Determine the (X, Y) coordinate at the center of the cell enclosing the given text.  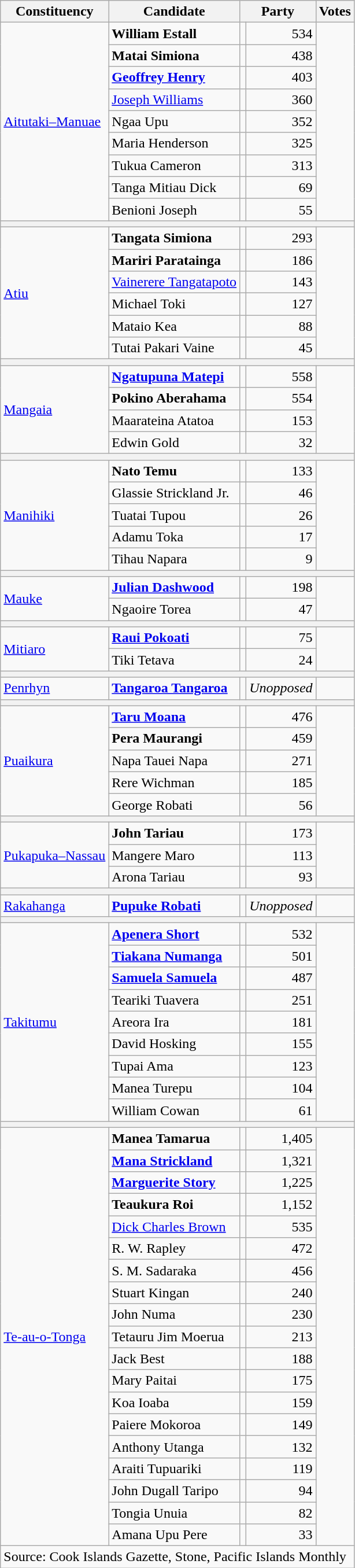
313 (281, 165)
554 (281, 399)
360 (281, 99)
558 (281, 377)
William Cowan (175, 1110)
535 (281, 1227)
Tangata Simiona (175, 238)
127 (281, 304)
24 (281, 660)
John Dugall Taripo (175, 1490)
501 (281, 956)
181 (281, 1022)
Tetauru Jim Moerua (175, 1337)
Manea Turepu (175, 1088)
Apenera Short (175, 934)
Tanga Mitiau Dick (175, 187)
82 (281, 1512)
Pukapuka–Nassau (54, 855)
47 (281, 610)
Pupuke Robati (175, 906)
Tihau Napara (175, 559)
230 (281, 1315)
Michael Toki (175, 304)
Benioni Joseph (175, 209)
132 (281, 1447)
Julian Dashwood (175, 588)
46 (281, 493)
Geoffrey Henry (175, 78)
188 (281, 1359)
S. M. Sadaraka (175, 1271)
Manea Tamarua (175, 1138)
Ngaa Upu (175, 121)
271 (281, 761)
17 (281, 537)
325 (281, 143)
133 (281, 471)
John Numa (175, 1315)
Taru Moana (175, 717)
Penrhyn (54, 688)
173 (281, 833)
534 (281, 34)
293 (281, 238)
9 (281, 559)
William Estall (175, 34)
69 (281, 187)
119 (281, 1469)
Amana Upu Pere (175, 1535)
Tukua Cameron (175, 165)
149 (281, 1425)
Mana Strickland (175, 1161)
Teaukura Roi (175, 1205)
Source: Cook Islands Gazette, Stone, Pacific Islands Monthly (177, 1557)
Arona Tariau (175, 877)
Te-au-o-Tonga (54, 1336)
1,152 (281, 1205)
Koa Ioaba (175, 1403)
Araiti Tupuariki (175, 1469)
R. W. Rapley (175, 1249)
Tongia Unuia (175, 1512)
Tuatai Tupou (175, 515)
Tiki Tetava (175, 660)
Pokino Aberahama (175, 399)
Tutai Pakari Vaine (175, 348)
1,405 (281, 1138)
185 (281, 783)
251 (281, 1000)
Mitiaro (54, 649)
George Robati (175, 805)
Puaikura (54, 761)
John Tariau (175, 833)
143 (281, 282)
155 (281, 1044)
94 (281, 1490)
1,225 (281, 1183)
Maria Henderson (175, 143)
Napa Tauei Napa (175, 761)
Paiere Mokoroa (175, 1425)
Constituency (54, 12)
Raui Pokoati (175, 638)
David Hosking (175, 1044)
56 (281, 805)
113 (281, 855)
Mary Paitai (175, 1381)
532 (281, 934)
Adamu Toka (175, 537)
Aitutaki–Manuae (54, 121)
Jack Best (175, 1359)
Glassie Strickland Jr. (175, 493)
Rere Wichman (175, 783)
1,321 (281, 1161)
Mauke (54, 599)
55 (281, 209)
240 (281, 1293)
Candidate (175, 12)
Matai Simiona (175, 56)
Mangere Maro (175, 855)
456 (281, 1271)
Joseph Williams (175, 99)
Pera Maurangi (175, 739)
Atiu (54, 293)
Teariki Tuavera (175, 1000)
Takitumu (54, 1023)
352 (281, 121)
Nato Temu (175, 471)
32 (281, 442)
153 (281, 420)
403 (281, 78)
88 (281, 326)
26 (281, 515)
75 (281, 638)
93 (281, 877)
175 (281, 1381)
459 (281, 739)
472 (281, 1249)
Samuela Samuela (175, 978)
Maarateina Atatoa (175, 420)
Ngaoire Torea (175, 610)
Manihiki (54, 515)
123 (281, 1066)
33 (281, 1535)
Areora Ira (175, 1022)
45 (281, 348)
104 (281, 1088)
61 (281, 1110)
Ngatupuna Matepi (175, 377)
Votes (335, 12)
Stuart Kingan (175, 1293)
Mangaia (54, 409)
487 (281, 978)
186 (281, 260)
Anthony Utanga (175, 1447)
476 (281, 717)
Tangaroa Tangaroa (175, 688)
Dick Charles Brown (175, 1227)
159 (281, 1403)
198 (281, 588)
Mataio Kea (175, 326)
438 (281, 56)
Tiakana Numanga (175, 956)
Party (278, 12)
Marguerite Story (175, 1183)
Rakahanga (54, 906)
213 (281, 1337)
Tupai Ama (175, 1066)
Edwin Gold (175, 442)
Vainerere Tangatapoto (175, 282)
Mariri Paratainga (175, 260)
